Pinpoint the cell where the given text exists, returning its (x, y) midpoint coordinate. 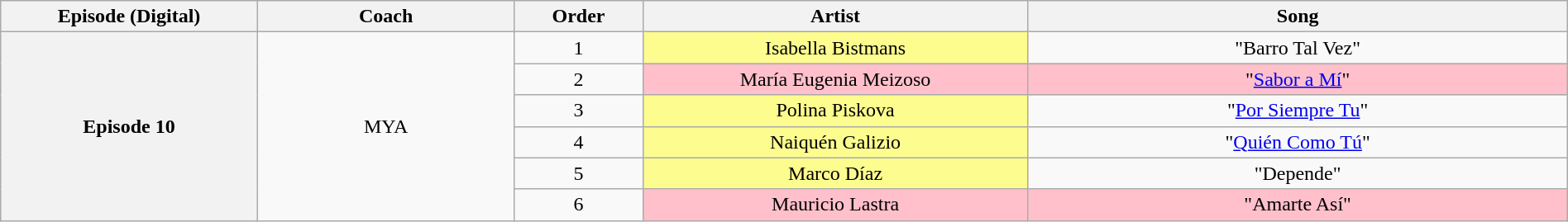
2 (579, 79)
"Sabor a Mí" (1298, 79)
Marco Díaz (835, 173)
3 (579, 111)
"Amarte Así" (1298, 205)
Polina Piskova (835, 111)
MYA (385, 126)
6 (579, 205)
"Barro Tal Vez" (1298, 48)
Song (1298, 17)
Naiquén Galizio (835, 142)
Episode (Digital) (129, 17)
"Por Siempre Tu" (1298, 111)
"Depende" (1298, 173)
Coach (385, 17)
Mauricio Lastra (835, 205)
Artist (835, 17)
1 (579, 48)
4 (579, 142)
Order (579, 17)
5 (579, 173)
Episode 10 (129, 126)
Isabella Bistmans (835, 48)
María Eugenia Meizoso (835, 79)
"Quién Como Tú" (1298, 142)
